Return (X, Y) of the center of cell containing provided text 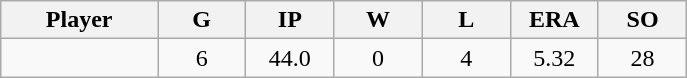
L (466, 20)
28 (642, 58)
4 (466, 58)
44.0 (290, 58)
SO (642, 20)
0 (378, 58)
ERA (554, 20)
G (202, 20)
5.32 (554, 58)
IP (290, 20)
Player (80, 20)
W (378, 20)
6 (202, 58)
